Search for the cell housing the specified text and yield its [x, y] center coordinate. 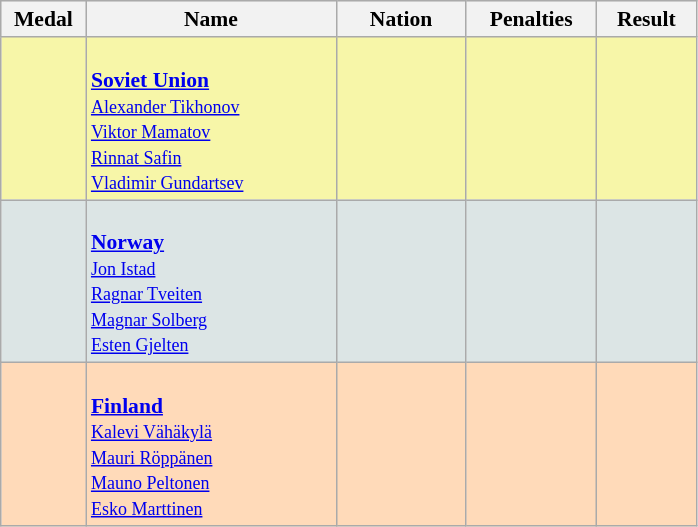
Medal [44, 19]
Name [211, 19]
Soviet UnionAlexander TikhonovViktor MamatovRinnat SafinVladimir Gundartsev [211, 118]
Nation [401, 19]
NorwayJon IstadRagnar TveitenMagnar SolbergEsten Gjelten [211, 282]
FinlandKalevi VähäkyläMauri RöppänenMauno PeltonenEsko Marttinen [211, 444]
Result [646, 19]
Penalties [531, 19]
